Determine the (X, Y) coordinate at the center of the cell enclosing the given text.  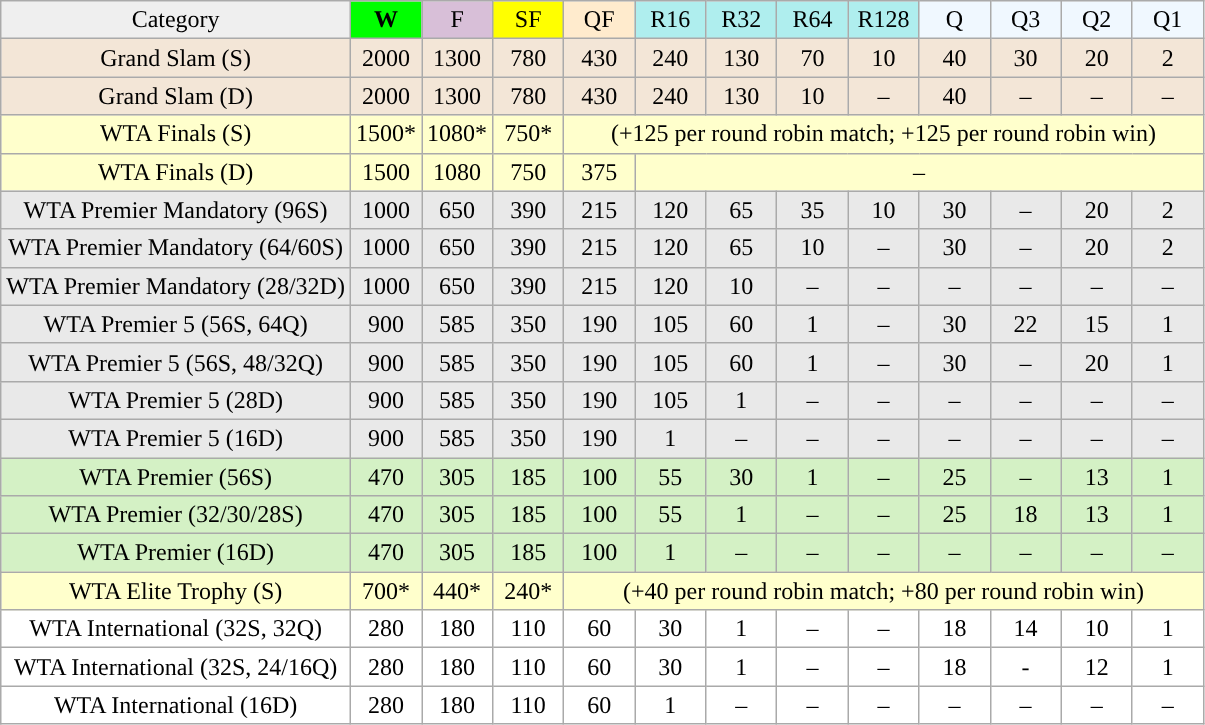
14 (1026, 629)
240* (528, 591)
WTA Premier (56S) (176, 477)
750* (528, 134)
WTA International (16D) (176, 705)
Grand Slam (D) (176, 96)
WTA Premier Mandatory (28/32D) (176, 286)
WTA Premier (32/30/28S) (176, 515)
Q2 (1096, 20)
Q (954, 20)
WTA Premier 5 (56S, 48/32Q) (176, 362)
750 (528, 172)
WTA Finals (S) (176, 134)
SF (528, 20)
WTA Elite Trophy (S) (176, 591)
WTA Finals (D) (176, 172)
1500 (386, 172)
35 (812, 210)
1500* (386, 134)
R16 (670, 20)
Q1 (1168, 20)
700* (386, 591)
WTA International (32S, 32Q) (176, 629)
QF (600, 20)
F (458, 20)
Q3 (1026, 20)
WTA Premier 5 (16D) (176, 438)
Category (176, 20)
440* (458, 591)
WTA Premier (16D) (176, 553)
W (386, 20)
WTA Premier 5 (28D) (176, 400)
12 (1096, 667)
WTA Premier Mandatory (96S) (176, 210)
WTA International (32S, 24/16Q) (176, 667)
WTA Premier 5 (56S, 64Q) (176, 324)
R32 (742, 20)
375 (600, 172)
WTA Premier Mandatory (64/60S) (176, 248)
(+40 per round robin match; +80 per round robin win) (884, 591)
R128 (884, 20)
70 (812, 58)
(+125 per round robin match; +125 per round robin win) (884, 134)
1080 (458, 172)
- (1026, 667)
15 (1096, 324)
Grand Slam (S) (176, 58)
22 (1026, 324)
1080* (458, 134)
R64 (812, 20)
